Provide the [x, y] coordinate of the cell's center where the given text is located.  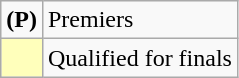
Qualified for finals [140, 58]
Premiers [140, 20]
(P) [22, 20]
